Return (x, y) of the center of cell containing provided text 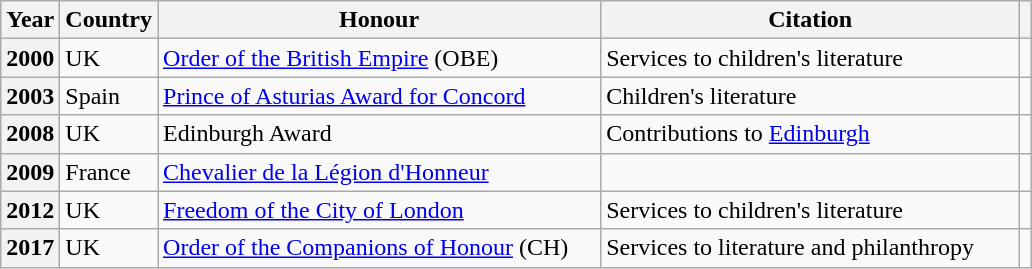
Order of the Companions of Honour (CH) (380, 248)
2009 (30, 172)
Citation (810, 20)
Order of the British Empire (OBE) (380, 58)
Chevalier de la Légion d'Honneur (380, 172)
Services to literature and philanthropy (810, 248)
2000 (30, 58)
France (109, 172)
Year (30, 20)
2003 (30, 96)
Honour (380, 20)
Edinburgh Award (380, 134)
Spain (109, 96)
2012 (30, 210)
Country (109, 20)
2008 (30, 134)
2017 (30, 248)
Contributions to Edinburgh (810, 134)
Freedom of the City of London (380, 210)
Children's literature (810, 96)
Prince of Asturias Award for Concord (380, 96)
